Capture the cell that displays the provided text and extract its (X, Y) central coordinate. 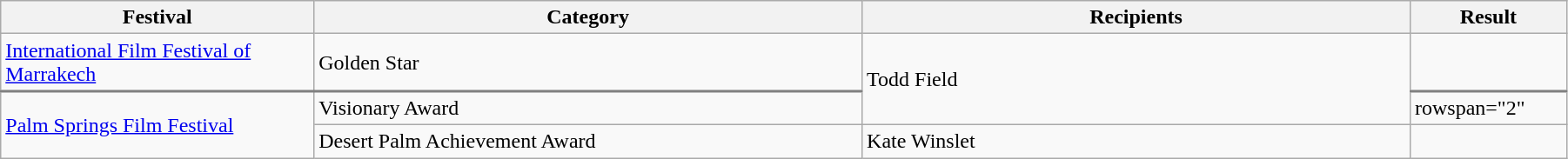
Festival (157, 17)
Todd Field (1136, 80)
Category (588, 17)
Palm Springs Film Festival (157, 125)
rowspan="2" (1488, 108)
International Film Festival of Marrakech (157, 63)
Golden Star (588, 63)
Result (1488, 17)
Visionary Award (588, 108)
Kate Winslet (1136, 141)
Desert Palm Achievement Award (588, 141)
Recipients (1136, 17)
